Identify which cell holds the provided text, then report its (x, y) central coordinate. 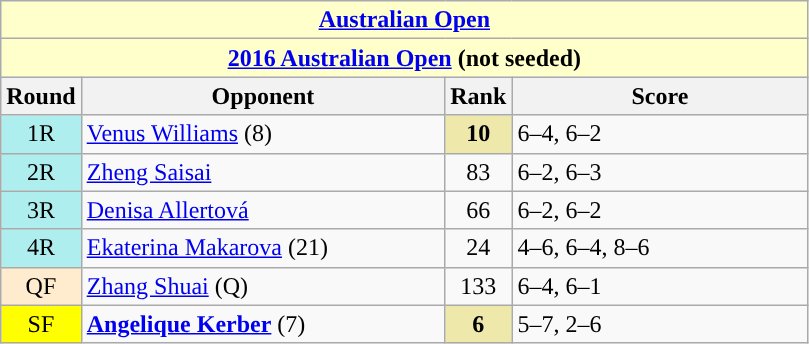
Denisa Allertová (263, 210)
2R (41, 172)
SF (41, 324)
6–4, 6–2 (660, 134)
83 (478, 172)
5–7, 2–6 (660, 324)
6 (478, 324)
4–6, 6–4, 8–6 (660, 248)
4R (41, 248)
Angelique Kerber (7) (263, 324)
6–2, 6–3 (660, 172)
6–4, 6–1 (660, 286)
Venus Williams (8) (263, 134)
10 (478, 134)
Round (41, 96)
Rank (478, 96)
Zhang Shuai (Q) (263, 286)
133 (478, 286)
24 (478, 248)
66 (478, 210)
2016 Australian Open (not seeded) (404, 58)
Score (660, 96)
1R (41, 134)
3R (41, 210)
Australian Open (404, 20)
Zheng Saisai (263, 172)
Ekaterina Makarova (21) (263, 248)
Opponent (263, 96)
6–2, 6–2 (660, 210)
QF (41, 286)
